Return the [x, y] coordinate for the center point of the cell that contains the specified text.  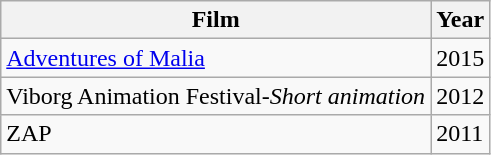
2011 [460, 134]
2015 [460, 58]
Viborg Animation Festival-Short animation [216, 96]
Film [216, 20]
Adventures of Malia [216, 58]
Year [460, 20]
2012 [460, 96]
ZAP [216, 134]
